For the text-containing cell, return its midpoint in [x, y] coordinate format. 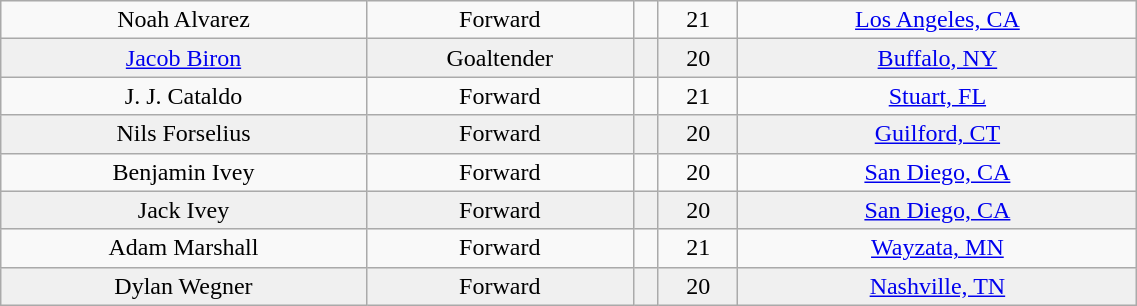
Noah Alvarez [184, 20]
Nils Forselius [184, 134]
Jack Ivey [184, 210]
Goaltender [500, 58]
Wayzata, MN [938, 248]
Guilford, CT [938, 134]
Jacob Biron [184, 58]
Dylan Wegner [184, 286]
J. J. Cataldo [184, 96]
Adam Marshall [184, 248]
Los Angeles, CA [938, 20]
Benjamin Ivey [184, 172]
Buffalo, NY [938, 58]
Stuart, FL [938, 96]
Nashville, TN [938, 286]
